Scan for the cell matching the given text and deliver its [x, y] coordinate at center. 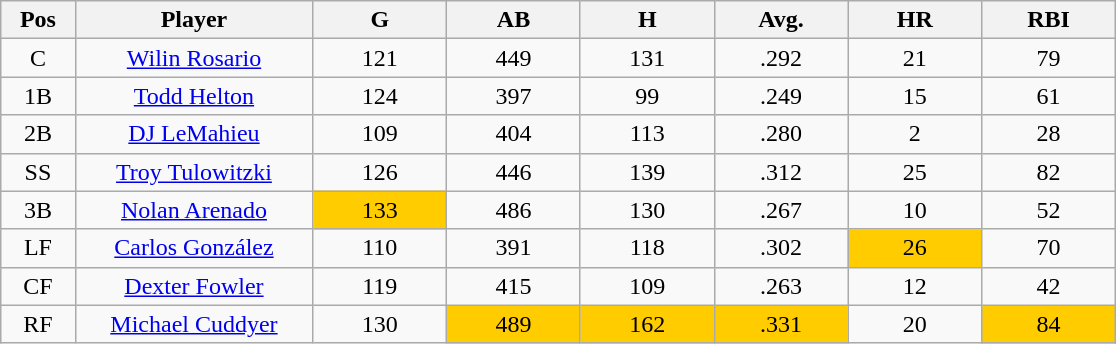
131 [647, 58]
HR [915, 20]
113 [647, 134]
10 [915, 210]
82 [1049, 172]
26 [915, 248]
121 [380, 58]
3B [38, 210]
118 [647, 248]
52 [1049, 210]
110 [380, 248]
84 [1049, 324]
Michael Cuddyer [194, 324]
486 [514, 210]
15 [915, 96]
Nolan Arenado [194, 210]
21 [915, 58]
.267 [781, 210]
124 [380, 96]
.312 [781, 172]
Avg. [781, 20]
446 [514, 172]
404 [514, 134]
397 [514, 96]
415 [514, 286]
42 [1049, 286]
.280 [781, 134]
Troy Tulowitzki [194, 172]
SS [38, 172]
.302 [781, 248]
RF [38, 324]
79 [1049, 58]
G [380, 20]
DJ LeMahieu [194, 134]
162 [647, 324]
25 [915, 172]
LF [38, 248]
.263 [781, 286]
28 [1049, 134]
489 [514, 324]
.331 [781, 324]
99 [647, 96]
Dexter Fowler [194, 286]
391 [514, 248]
Carlos González [194, 248]
20 [915, 324]
449 [514, 58]
133 [380, 210]
139 [647, 172]
Player [194, 20]
Pos [38, 20]
Todd Helton [194, 96]
2B [38, 134]
119 [380, 286]
1B [38, 96]
.249 [781, 96]
.292 [781, 58]
70 [1049, 248]
RBI [1049, 20]
12 [915, 286]
C [38, 58]
AB [514, 20]
Wilin Rosario [194, 58]
126 [380, 172]
61 [1049, 96]
2 [915, 134]
CF [38, 286]
H [647, 20]
